Output the (X, Y) coordinate of the center of the cell containing the given text.  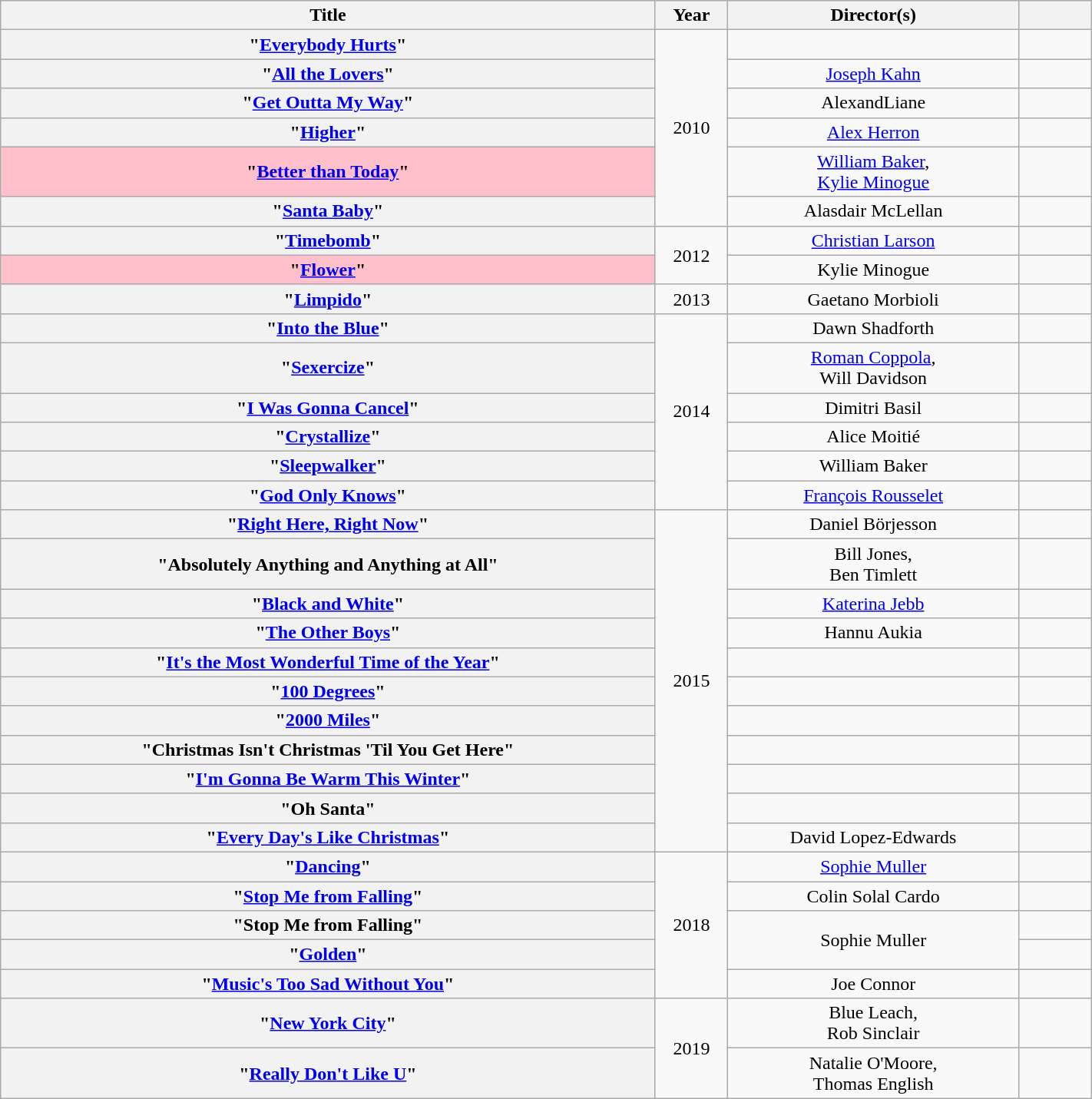
AlexandLiane (874, 103)
"Timebomb" (328, 240)
William Baker,Kylie Minogue (874, 172)
2015 (691, 681)
2010 (691, 127)
"Everybody Hurts" (328, 45)
"Limpido" (328, 299)
Hannu Aukia (874, 633)
Roman Coppola,Will Davidson (874, 367)
Alex Herron (874, 132)
Joe Connor (874, 984)
Year (691, 15)
Joseph Kahn (874, 74)
"Every Day's Like Christmas" (328, 837)
"Dancing" (328, 866)
Blue Leach,Rob Sinclair (874, 1023)
"Oh Santa" (328, 808)
"God Only Knows" (328, 495)
"Christmas Isn't Christmas 'Til You Get Here" (328, 750)
"Flower" (328, 270)
"All the Lovers" (328, 74)
Colin Solal Cardo (874, 896)
2013 (691, 299)
"It's the Most Wonderful Time of the Year" (328, 662)
2019 (691, 1048)
David Lopez-Edwards (874, 837)
2018 (691, 925)
Natalie O'Moore,Thomas English (874, 1074)
Dawn Shadforth (874, 328)
"Music's Too Sad Without You" (328, 984)
"Black and White" (328, 604)
2014 (691, 412)
"Santa Baby" (328, 211)
Gaetano Morbioli (874, 299)
"100 Degrees" (328, 691)
Bill Jones,Ben Timlett (874, 564)
"Absolutely Anything and Anything at All" (328, 564)
"Higher" (328, 132)
"Better than Today" (328, 172)
Alasdair McLellan (874, 211)
"Golden" (328, 955)
Christian Larson (874, 240)
Alice Moitié (874, 437)
Dimitri Basil (874, 408)
"Sexercize" (328, 367)
"Crystallize" (328, 437)
"I Was Gonna Cancel" (328, 408)
"Get Outta My Way" (328, 103)
William Baker (874, 466)
Daniel Börjesson (874, 525)
"I'm Gonna Be Warm This Winter" (328, 779)
"The Other Boys" (328, 633)
"Right Here, Right Now" (328, 525)
"New York City" (328, 1023)
Title (328, 15)
"2000 Miles" (328, 720)
2012 (691, 255)
"Sleepwalker" (328, 466)
"Into the Blue" (328, 328)
Kylie Minogue (874, 270)
"Really Don't Like U" (328, 1074)
François Rousselet (874, 495)
Director(s) (874, 15)
Katerina Jebb (874, 604)
